Locate the cell with the specified text and output its [x, y] center coordinate. 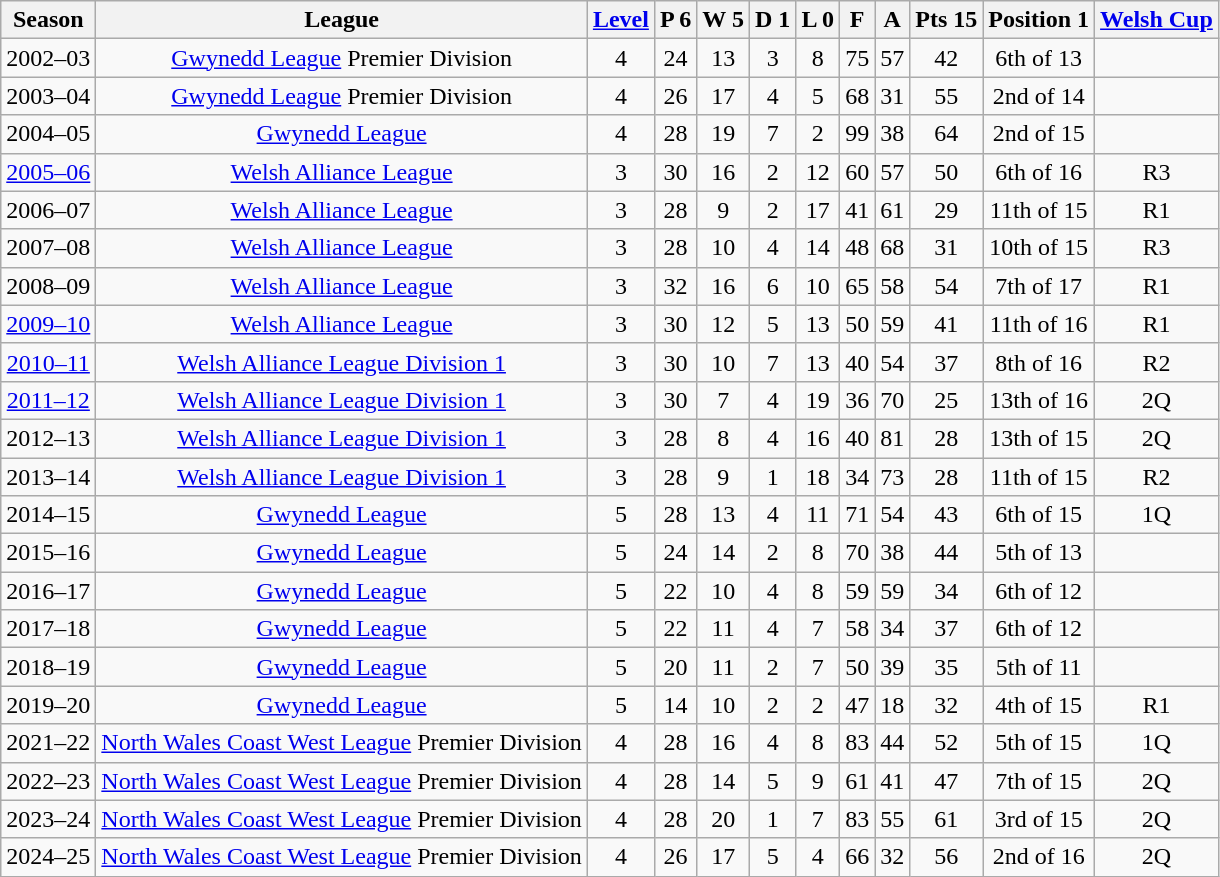
2002–03 [48, 58]
2017–18 [48, 629]
Position 1 [1039, 20]
7th of 15 [1039, 781]
L 0 [818, 20]
2011–12 [48, 400]
P 6 [675, 20]
League [342, 20]
D 1 [772, 20]
39 [892, 667]
2015–16 [48, 553]
2023–24 [48, 819]
Level [620, 20]
2014–15 [48, 515]
7th of 17 [1039, 286]
2024–25 [48, 857]
2009–10 [48, 324]
2006–07 [48, 210]
2nd of 14 [1039, 96]
2013–14 [48, 477]
25 [946, 400]
2008–09 [48, 286]
10th of 15 [1039, 248]
W 5 [724, 20]
75 [858, 58]
6th of 13 [1039, 58]
60 [858, 172]
73 [892, 477]
A [892, 20]
2022–23 [48, 781]
Welsh Cup [1157, 20]
6th of 16 [1039, 172]
42 [946, 58]
2012–13 [48, 438]
81 [892, 438]
56 [946, 857]
Pts 15 [946, 20]
36 [858, 400]
2018–19 [48, 667]
2007–08 [48, 248]
2010–11 [48, 362]
2004–05 [48, 134]
4th of 15 [1039, 705]
2nd of 15 [1039, 134]
99 [858, 134]
29 [946, 210]
48 [858, 248]
5th of 15 [1039, 743]
5th of 13 [1039, 553]
6 [772, 286]
Season [48, 20]
F [858, 20]
52 [946, 743]
64 [946, 134]
13th of 16 [1039, 400]
2016–17 [48, 591]
11th of 16 [1039, 324]
5th of 11 [1039, 667]
2003–04 [48, 96]
2005–06 [48, 172]
13th of 15 [1039, 438]
2021–22 [48, 743]
8th of 16 [1039, 362]
71 [858, 515]
6th of 15 [1039, 515]
2nd of 16 [1039, 857]
65 [858, 286]
3rd of 15 [1039, 819]
43 [946, 515]
2019–20 [48, 705]
66 [858, 857]
35 [946, 667]
